Determine the [x, y] coordinate at the center of the cell enclosing the given text.  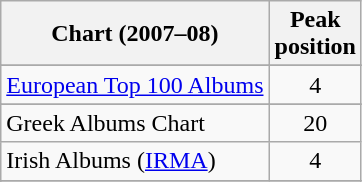
Peakposition [315, 34]
European Top 100 Albums [135, 85]
20 [315, 123]
Greek Albums Chart [135, 123]
Chart (2007–08) [135, 34]
Irish Albums (IRMA) [135, 161]
